From the cell containing the given text, extract its center point as (X, Y) coordinate. 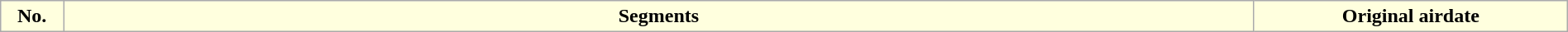
Segments (659, 16)
No. (32, 16)
Original airdate (1411, 16)
